Search for the cell housing the specified text and yield its (X, Y) center coordinate. 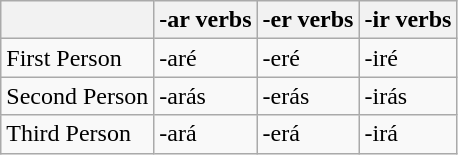
-ará (206, 134)
-er verbs (308, 20)
-eré (308, 58)
-ir verbs (408, 20)
-arás (206, 96)
-aré (206, 58)
-erás (308, 96)
First Person (78, 58)
-irá (408, 134)
-irás (408, 96)
Third Person (78, 134)
Second Person (78, 96)
-erá (308, 134)
-ar verbs (206, 20)
-iré (408, 58)
